Detect which cell encompasses the target text, then output its [X, Y] center coordinate. 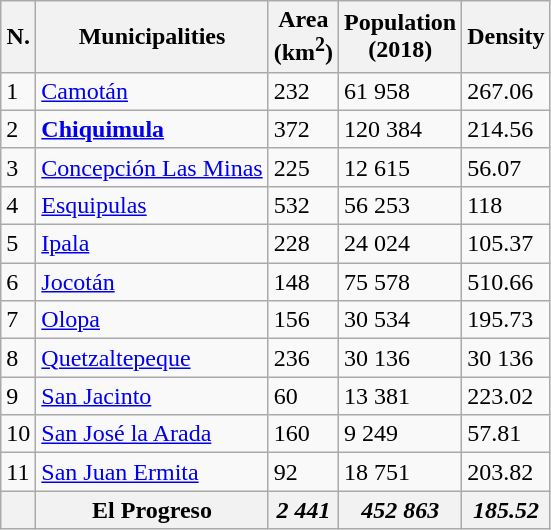
10 [18, 434]
2 441 [303, 510]
San Jacinto [152, 396]
92 [303, 472]
185.52 [506, 510]
Concepción Las Minas [152, 167]
120 384 [400, 129]
228 [303, 244]
225 [303, 167]
12 615 [400, 167]
57.81 [506, 434]
Chiquimula [152, 129]
24 024 [400, 244]
5 [18, 244]
160 [303, 434]
61 958 [400, 91]
223.02 [506, 396]
214.56 [506, 129]
San José la Arada [152, 434]
Camotán [152, 91]
452 863 [400, 510]
N. [18, 37]
56.07 [506, 167]
7 [18, 320]
510.66 [506, 282]
El Progreso [152, 510]
3 [18, 167]
9 249 [400, 434]
Ipala [152, 244]
60 [303, 396]
Esquipulas [152, 205]
30 534 [400, 320]
8 [18, 358]
4 [18, 205]
13 381 [400, 396]
Population(2018) [400, 37]
11 [18, 472]
18 751 [400, 472]
Quetzaltepeque [152, 358]
232 [303, 91]
267.06 [506, 91]
Jocotán [152, 282]
156 [303, 320]
118 [506, 205]
195.73 [506, 320]
75 578 [400, 282]
236 [303, 358]
9 [18, 396]
Density [506, 37]
372 [303, 129]
148 [303, 282]
2 [18, 129]
532 [303, 205]
203.82 [506, 472]
San Juan Ermita [152, 472]
Area(km2) [303, 37]
1 [18, 91]
Municipalities [152, 37]
Olopa [152, 320]
56 253 [400, 205]
105.37 [506, 244]
6 [18, 282]
